Provide the (X, Y) coordinate of the cell's center where the given text is located.  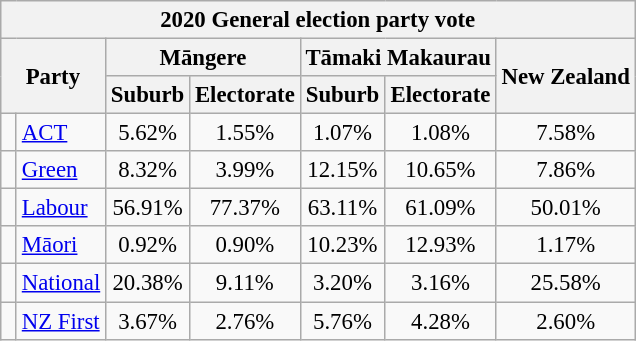
Labour (60, 208)
61.09% (440, 208)
20.38% (148, 283)
1.07% (342, 133)
Party (52, 76)
10.65% (440, 170)
2020 General election party vote (318, 20)
2.60% (566, 321)
NZ First (60, 321)
8.32% (148, 170)
50.01% (566, 208)
2.76% (246, 321)
12.15% (342, 170)
5.76% (342, 321)
1.17% (566, 245)
1.08% (440, 133)
10.23% (342, 245)
9.11% (246, 283)
3.67% (148, 321)
12.93% (440, 245)
Māori (60, 245)
77.37% (246, 208)
Māngere (204, 57)
25.58% (566, 283)
4.28% (440, 321)
Green (60, 170)
ACT (60, 133)
0.90% (246, 245)
National (60, 283)
3.16% (440, 283)
7.86% (566, 170)
3.99% (246, 170)
New Zealand (566, 76)
5.62% (148, 133)
7.58% (566, 133)
0.92% (148, 245)
63.11% (342, 208)
3.20% (342, 283)
56.91% (148, 208)
Tāmaki Makaurau (398, 57)
1.55% (246, 133)
